Provide the (x, y) coordinate of the cell's center where the given text is located.  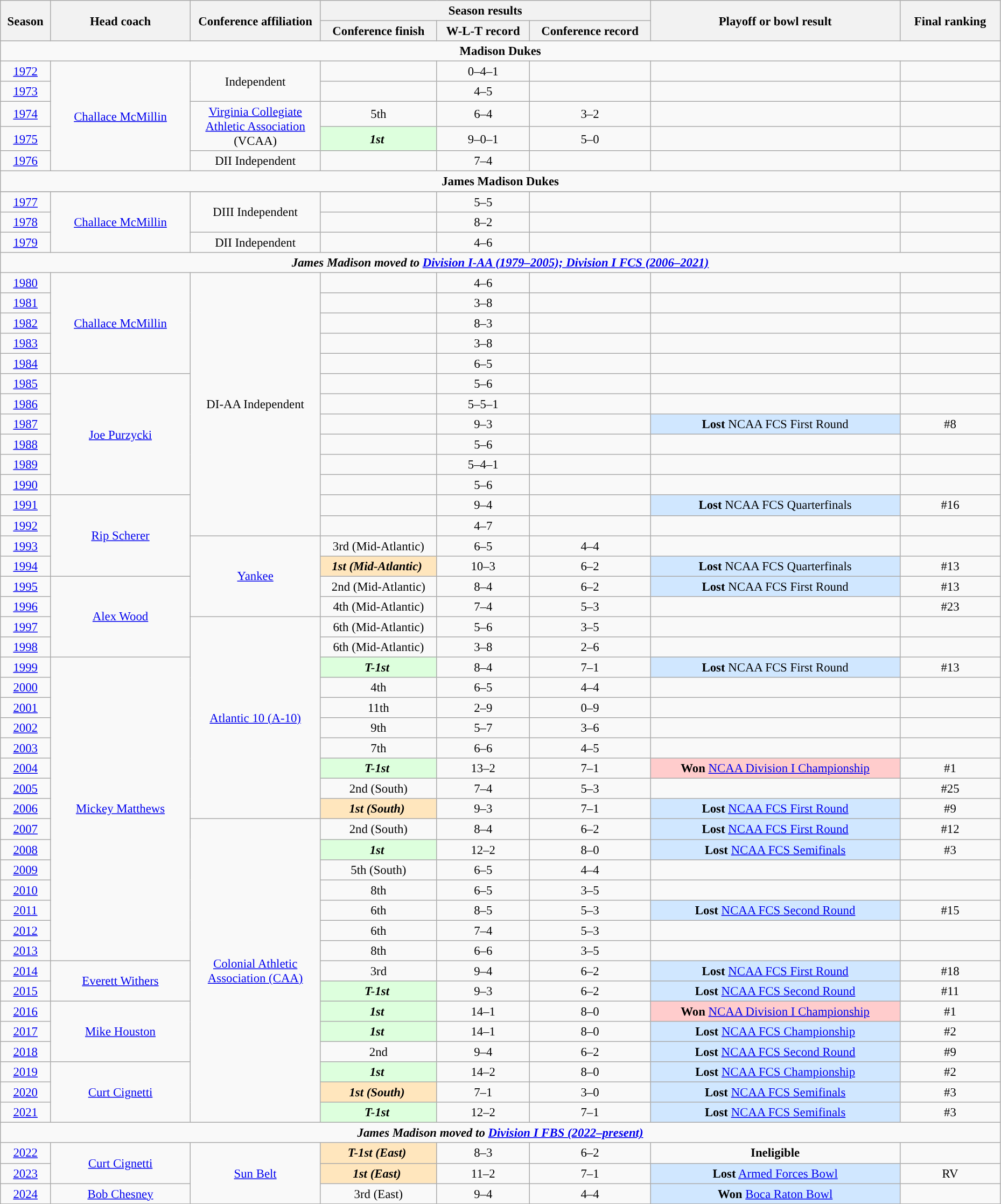
1973 (26, 92)
1993 (26, 546)
0–4–1 (484, 72)
1984 (26, 363)
2018 (26, 1052)
2017 (26, 1032)
Head coach (121, 20)
3rd (379, 971)
2022 (26, 1153)
2013 (26, 951)
Conference record (590, 31)
5–7 (484, 728)
1985 (26, 384)
1979 (26, 242)
#18 (950, 971)
Mike Houston (121, 1032)
1983 (26, 344)
2001 (26, 708)
Playoff or bowl result (775, 20)
Colonial Athletic Association (CAA) (255, 971)
2021 (26, 1112)
Season results (486, 11)
1974 (26, 114)
#8 (950, 424)
1999 (26, 667)
RV (950, 1173)
Bob Chesney (121, 1194)
3–0 (590, 1093)
11th (379, 708)
Lost Armed Forces Bowl (775, 1173)
Independent (255, 82)
James Madison Dukes (501, 181)
Won Boca Raton Bowl (775, 1194)
2019 (26, 1072)
1997 (26, 627)
1995 (26, 586)
2023 (26, 1173)
1982 (26, 323)
2nd (Mid-Atlantic) (379, 586)
0–9 (590, 708)
Conference finish (379, 31)
Yankee (255, 576)
DIII Independent (255, 212)
Joe Purzycki (121, 435)
Mickey Matthews (121, 809)
Virginia Collegiate Athletic Association (VCAA) (255, 127)
1978 (26, 222)
Ineligible (775, 1153)
2004 (26, 768)
5–5 (484, 202)
James Madison moved to Division I-AA (1979–2005); Division I FCS (2006–2021) (501, 262)
2000 (26, 688)
2010 (26, 890)
W-L-T record (484, 31)
5–4–1 (484, 465)
8–5 (484, 910)
1994 (26, 566)
2012 (26, 930)
Madison Dukes (501, 51)
Alex Wood (121, 617)
2–9 (484, 708)
1991 (26, 506)
1975 (26, 139)
Final ranking (950, 20)
1998 (26, 647)
1972 (26, 72)
2020 (26, 1093)
2015 (26, 991)
2nd (379, 1052)
#23 (950, 607)
1988 (26, 445)
Rip Scherer (121, 536)
2014 (26, 971)
2007 (26, 829)
5th (379, 114)
5th (South) (379, 870)
1996 (26, 607)
2008 (26, 850)
Season (26, 20)
3–2 (590, 114)
4–7 (484, 526)
3rd (East) (379, 1194)
7th (379, 748)
3rd (Mid-Atlantic) (379, 546)
5–5–1 (484, 404)
#12 (950, 829)
1981 (26, 303)
#15 (950, 910)
#11 (950, 991)
2002 (26, 728)
T-1st (East) (379, 1153)
Conference affiliation (255, 20)
11–2 (484, 1173)
6–4 (484, 114)
4th (Mid-Atlantic) (379, 607)
1st (East) (379, 1173)
1990 (26, 485)
Atlantic 10 (A-10) (255, 718)
1st (Mid-Atlantic) (379, 566)
1976 (26, 161)
5–0 (590, 139)
1992 (26, 526)
9th (379, 728)
4th (379, 688)
James Madison moved to Division I FBS (2022–present) (501, 1133)
14–2 (484, 1072)
Everett Withers (121, 981)
1986 (26, 404)
10–3 (484, 566)
2005 (26, 789)
1977 (26, 202)
1987 (26, 424)
2003 (26, 748)
1980 (26, 283)
Sun Belt (255, 1174)
#16 (950, 506)
DI-AA Independent (255, 404)
3–6 (590, 728)
13–2 (484, 768)
2011 (26, 910)
2009 (26, 870)
2016 (26, 1011)
8–2 (484, 222)
2024 (26, 1194)
1989 (26, 465)
9–0–1 (484, 139)
2006 (26, 809)
#25 (950, 789)
2–6 (590, 647)
